Find where the given text appears and provide that cell's center as (x, y) coordinate. 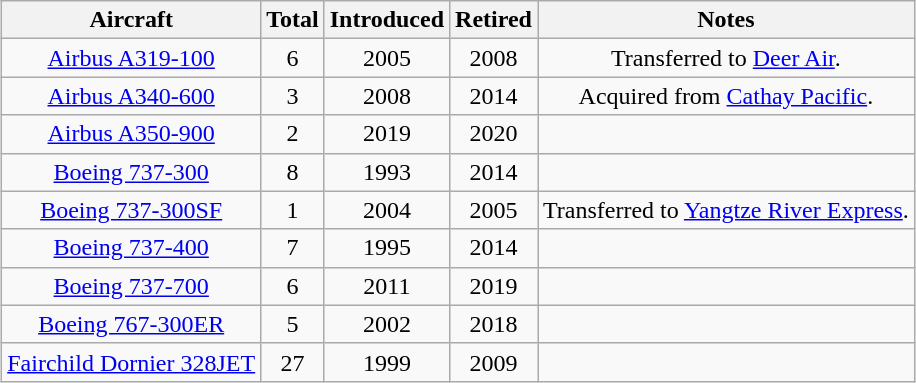
3 (293, 96)
2 (293, 134)
Boeing 767-300ER (132, 324)
Airbus A340-600 (132, 96)
2002 (386, 324)
Airbus A319-100 (132, 58)
Retired (494, 20)
Total (293, 20)
Boeing 737-300SF (132, 210)
Notes (726, 20)
Boeing 737-700 (132, 286)
2011 (386, 286)
27 (293, 362)
2004 (386, 210)
Transferred to Yangtze River Express. (726, 210)
2018 (494, 324)
1995 (386, 248)
2009 (494, 362)
1999 (386, 362)
Boeing 737-400 (132, 248)
2020 (494, 134)
Aircraft (132, 20)
Boeing 737-300 (132, 172)
Introduced (386, 20)
7 (293, 248)
8 (293, 172)
1993 (386, 172)
Fairchild Dornier 328JET (132, 362)
5 (293, 324)
Acquired from Cathay Pacific. (726, 96)
Transferred to Deer Air. (726, 58)
1 (293, 210)
Airbus A350-900 (132, 134)
